Pinpoint the cell where the given text exists, returning its [X, Y] midpoint coordinate. 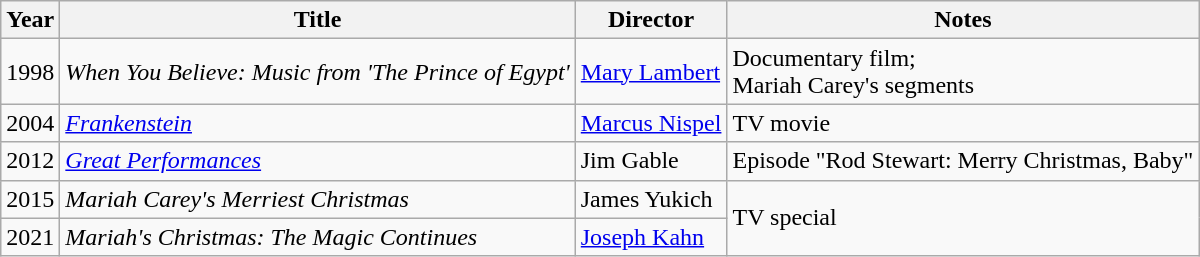
Mariah Carey's Merriest Christmas [318, 199]
2021 [30, 237]
Frankenstein [318, 123]
Documentary film;Mariah Carey's segments [963, 72]
2015 [30, 199]
TV special [963, 218]
James Yukich [651, 199]
Great Performances [318, 161]
2012 [30, 161]
Mary Lambert [651, 72]
Mariah's Christmas: The Magic Continues [318, 237]
Notes [963, 20]
TV movie [963, 123]
Episode "Rod Stewart: Merry Christmas, Baby" [963, 161]
Marcus Nispel [651, 123]
Director [651, 20]
Jim Gable [651, 161]
2004 [30, 123]
When You Believe: Music from 'The Prince of Egypt' [318, 72]
Title [318, 20]
1998 [30, 72]
Year [30, 20]
Joseph Kahn [651, 237]
